Determine the [x, y] coordinate at the center of the cell enclosing the given text.  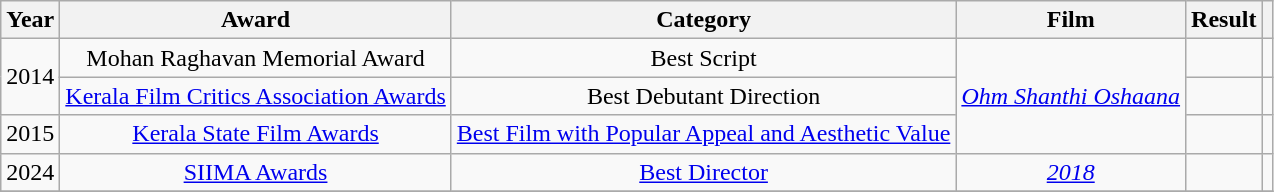
Kerala State Film Awards [256, 134]
Category [704, 20]
2024 [30, 172]
Best Film with Popular Appeal and Aesthetic Value [704, 134]
Ohm Shanthi Oshaana [1071, 96]
Best Director [704, 172]
Best Script [704, 58]
Film [1071, 20]
2015 [30, 134]
SIIMA Awards [256, 172]
Best Debutant Direction [704, 96]
Award [256, 20]
2014 [30, 77]
Kerala Film Critics Association Awards [256, 96]
Year [30, 20]
Mohan Raghavan Memorial Award [256, 58]
2018 [1071, 172]
Result [1224, 20]
